Identify which cell holds the provided text, then report its [x, y] central coordinate. 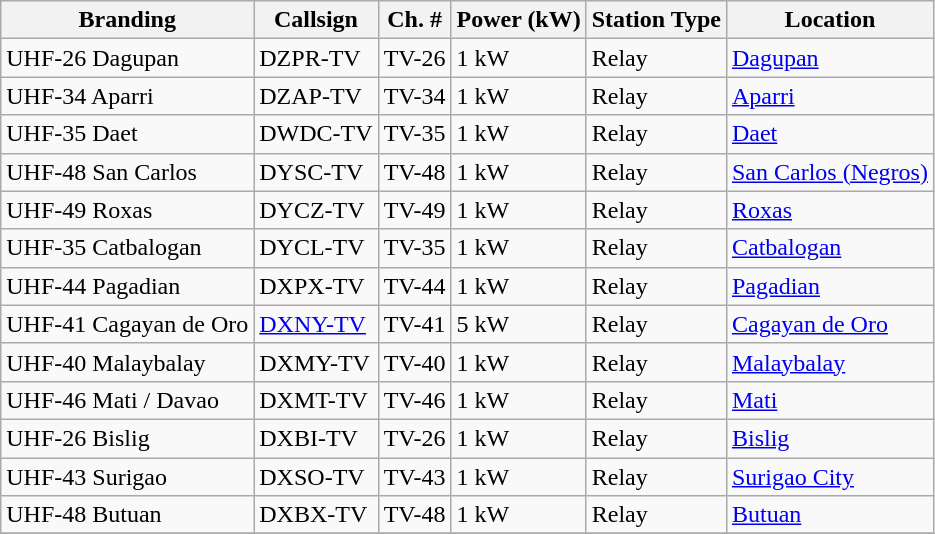
UHF-26 Bislig [128, 438]
Surigao City [830, 477]
DZPR-TV [316, 58]
UHF-43 Surigao [128, 477]
UHF-48 Butuan [128, 515]
UHF-48 San Carlos [128, 172]
TV-41 [414, 324]
Bislig [830, 438]
UHF-26 Dagupan [128, 58]
Aparri [830, 96]
DXSO-TV [316, 477]
DXMY-TV [316, 362]
DWDC-TV [316, 134]
Pagadian [830, 286]
Location [830, 20]
UHF-49 Roxas [128, 210]
Ch. # [414, 20]
Callsign [316, 20]
Branding [128, 20]
UHF-35 Daet [128, 134]
Butuan [830, 515]
TV-49 [414, 210]
5 kW [518, 324]
Mati [830, 400]
DYSC-TV [316, 172]
Dagupan [830, 58]
DYCZ-TV [316, 210]
UHF-44 Pagadian [128, 286]
Station Type [656, 20]
Daet [830, 134]
DXBI-TV [316, 438]
Power (kW) [518, 20]
UHF-40 Malaybalay [128, 362]
Roxas [830, 210]
Cagayan de Oro [830, 324]
TV-34 [414, 96]
TV-46 [414, 400]
Catbalogan [830, 248]
DXMT-TV [316, 400]
DZAP-TV [316, 96]
TV-40 [414, 362]
UHF-35 Catbalogan [128, 248]
DYCL-TV [316, 248]
UHF-41 Cagayan de Oro [128, 324]
TV-44 [414, 286]
DXNY-TV [316, 324]
DXBX-TV [316, 515]
UHF-46 Mati / Davao [128, 400]
TV-43 [414, 477]
DXPX-TV [316, 286]
Malaybalay [830, 362]
UHF-34 Aparri [128, 96]
San Carlos (Negros) [830, 172]
